Determine the [X, Y] coordinate at the center of the cell enclosing the given text.  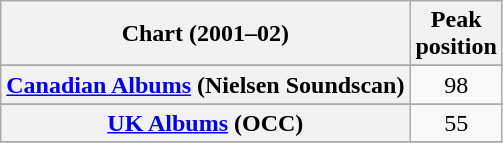
UK Albums (OCC) [206, 123]
55 [456, 123]
98 [456, 85]
Peak position [456, 34]
Chart (2001–02) [206, 34]
Canadian Albums (Nielsen Soundscan) [206, 85]
